Return the (X, Y) coordinate for the center point of the cell that contains the specified text.  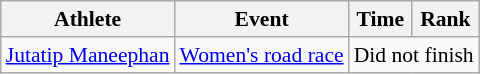
Event (262, 19)
Did not finish (414, 55)
Athlete (88, 19)
Rank (446, 19)
Women's road race (262, 55)
Jutatip Maneephan (88, 55)
Time (380, 19)
